Capture the cell that displays the provided text and extract its [X, Y] central coordinate. 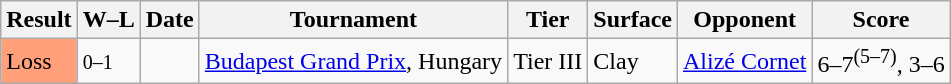
W–L [108, 20]
Alizé Cornet [745, 62]
Result [39, 20]
6–7(5–7), 3–6 [881, 62]
0–1 [108, 62]
Score [881, 20]
Tier [548, 20]
Tier III [548, 62]
Budapest Grand Prix, Hungary [353, 62]
Surface [633, 20]
Date [170, 20]
Clay [633, 62]
Opponent [745, 20]
Tournament [353, 20]
Loss [39, 62]
